Capture the cell that displays the provided text and extract its [x, y] central coordinate. 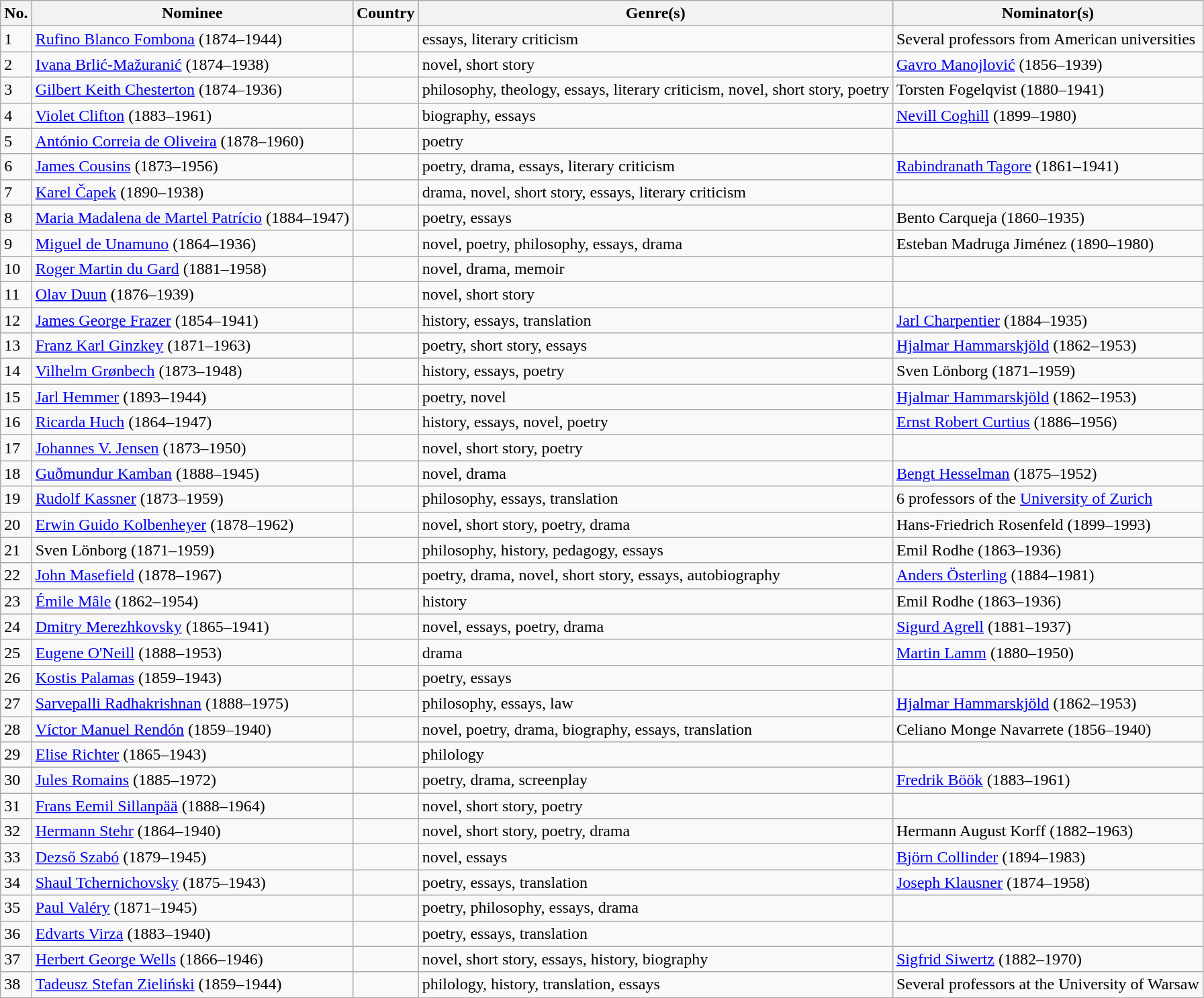
Franz Karl Ginzkey (1871–1963) [192, 346]
Bengt Hesselman (1875–1952) [1048, 473]
2 [16, 64]
33 [16, 857]
20 [16, 525]
novel, essays, poetry, drama [655, 627]
Sigfrid Siwertz (1882–1970) [1048, 959]
Ivana Brlić-Mažuranić (1874–1938) [192, 64]
Nominee [192, 13]
poetry, short story, essays [655, 346]
32 [16, 831]
Gilbert Keith Chesterton (1874–1936) [192, 90]
poetry, drama, screenplay [655, 780]
Jarl Hemmer (1893–1944) [192, 397]
Country [385, 13]
Ricarda Huch (1864–1947) [192, 422]
30 [16, 780]
philosophy, history, pedagogy, essays [655, 550]
8 [16, 218]
history, essays, poetry [655, 371]
poetry, novel [655, 397]
29 [16, 755]
36 [16, 934]
23 [16, 601]
Sigurd Agrell (1881–1937) [1048, 627]
17 [16, 448]
4 [16, 116]
24 [16, 627]
16 [16, 422]
12 [16, 320]
Shaul Tchernichovsky (1875–1943) [192, 882]
Bento Carqueja (1860–1935) [1048, 218]
Guðmundur Kamban (1888–1945) [192, 473]
Frans Eemil Sillanpää (1888–1964) [192, 806]
22 [16, 576]
18 [16, 473]
James George Frazer (1854–1941) [192, 320]
25 [16, 652]
Herbert George Wells (1866–1946) [192, 959]
Anders Österling (1884–1981) [1048, 576]
Nominator(s) [1048, 13]
philology [655, 755]
Miguel de Unamuno (1864–1936) [192, 243]
history [655, 601]
Tadeusz Stefan Zieliński (1859–1944) [192, 985]
Björn Collinder (1894–1983) [1048, 857]
Hermann August Korff (1882–1963) [1048, 831]
5 [16, 141]
poetry, drama, essays, literary criticism [655, 167]
Martin Lamm (1880–1950) [1048, 652]
novel, drama, memoir [655, 269]
Jarl Charpentier (1884–1935) [1048, 320]
13 [16, 346]
Dmitry Merezhkovsky (1865–1941) [192, 627]
Johannes V. Jensen (1873–1950) [192, 448]
essays, literary criticism [655, 39]
history, essays, novel, poetry [655, 422]
7 [16, 192]
3 [16, 90]
Kostis Palamas (1859–1943) [192, 678]
philosophy, theology, essays, literary criticism, novel, short story, poetry [655, 90]
Jules Romains (1885–1972) [192, 780]
35 [16, 908]
Esteban Madruga Jiménez (1890–1980) [1048, 243]
Víctor Manuel Rendón (1859–1940) [192, 729]
Genre(s) [655, 13]
Edvarts Virza (1883–1940) [192, 934]
Rufino Blanco Fombona (1874–1944) [192, 39]
26 [16, 678]
novel, drama [655, 473]
novel, poetry, drama, biography, essays, translation [655, 729]
Paul Valéry (1871–1945) [192, 908]
Hermann Stehr (1864–1940) [192, 831]
Eugene O'Neill (1888–1953) [192, 652]
Joseph Klausner (1874–1958) [1048, 882]
31 [16, 806]
No. [16, 13]
Maria Madalena de Martel Patrício (1884–1947) [192, 218]
philosophy, essays, translation [655, 499]
21 [16, 550]
poetry [655, 141]
Sarvepalli Radhakrishnan (1888–1975) [192, 703]
novel, essays [655, 857]
6 professors of the University of Zurich [1048, 499]
novel, short story, essays, history, biography [655, 959]
John Masefield (1878–1967) [192, 576]
11 [16, 294]
9 [16, 243]
poetry, philosophy, essays, drama [655, 908]
27 [16, 703]
1 [16, 39]
Several professors from American universities [1048, 39]
15 [16, 397]
37 [16, 959]
Roger Martin du Gard (1881–1958) [192, 269]
38 [16, 985]
19 [16, 499]
Fredrik Böök (1883–1961) [1048, 780]
Émile Mâle (1862–1954) [192, 601]
Olav Duun (1876–1939) [192, 294]
Karel Čapek (1890–1938) [192, 192]
Nevill Coghill (1899–1980) [1048, 116]
history, essays, translation [655, 320]
philology, history, translation, essays [655, 985]
28 [16, 729]
drama, novel, short story, essays, literary criticism [655, 192]
Celiano Monge Navarrete (1856–1940) [1048, 729]
34 [16, 882]
Torsten Fogelqvist (1880–1941) [1048, 90]
Ernst Robert Curtius (1886–1956) [1048, 422]
Erwin Guido Kolbenheyer (1878–1962) [192, 525]
Several professors at the University of Warsaw [1048, 985]
novel, poetry, philosophy, essays, drama [655, 243]
poetry, drama, novel, short story, essays, autobiography [655, 576]
Dezső Szabó (1879–1945) [192, 857]
Gavro Manojlović (1856–1939) [1048, 64]
14 [16, 371]
Vilhelm Grønbech (1873–1948) [192, 371]
philosophy, essays, law [655, 703]
6 [16, 167]
drama [655, 652]
Rabindranath Tagore (1861–1941) [1048, 167]
James Cousins (1873–1956) [192, 167]
António Correia de Oliveira (1878–1960) [192, 141]
10 [16, 269]
Violet Clifton (1883–1961) [192, 116]
Hans-Friedrich Rosenfeld (1899–1993) [1048, 525]
biography, essays [655, 116]
Elise Richter (1865–1943) [192, 755]
Rudolf Kassner (1873–1959) [192, 499]
